For the text-containing cell, return its midpoint in [x, y] coordinate format. 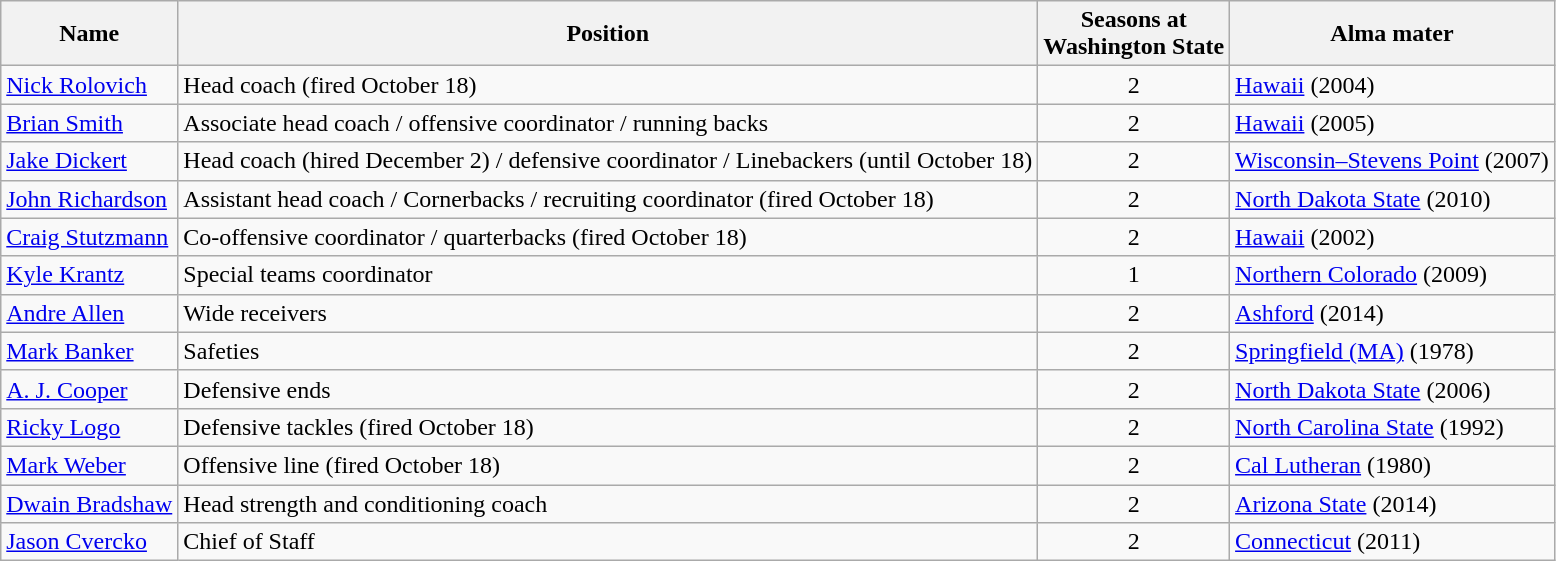
Dwain Bradshaw [90, 503]
Defensive tackles (fired October 18) [608, 427]
Head strength and conditioning coach [608, 503]
Springfield (MA) (1978) [1392, 351]
North Dakota State (2006) [1392, 389]
Seasons at Washington State [1134, 34]
Hawaii (2005) [1392, 123]
Nick Rolovich [90, 85]
Jake Dickert [90, 161]
Mark Weber [90, 465]
Co-offensive coordinator / quarterbacks (fired October 18) [608, 237]
Mark Banker [90, 351]
Associate head coach / offensive coordinator / running backs [608, 123]
Ashford (2014) [1392, 313]
Kyle Krantz [90, 275]
Wide receivers [608, 313]
Craig Stutzmann [90, 237]
Cal Lutheran (1980) [1392, 465]
Offensive line (fired October 18) [608, 465]
Alma mater [1392, 34]
Northern Colorado (2009) [1392, 275]
Hawaii (2004) [1392, 85]
Jason Cvercko [90, 542]
Name [90, 34]
Andre Allen [90, 313]
Arizona State (2014) [1392, 503]
Defensive ends [608, 389]
Head coach (fired October 18) [608, 85]
Chief of Staff [608, 542]
John Richardson [90, 199]
Safeties [608, 351]
A. J. Cooper [90, 389]
Head coach (hired December 2) / defensive coordinator / Linebackers (until October 18) [608, 161]
North Carolina State (1992) [1392, 427]
Ricky Logo [90, 427]
1 [1134, 275]
Assistant head coach / Cornerbacks / recruiting coordinator (fired October 18) [608, 199]
Brian Smith [90, 123]
Position [608, 34]
North Dakota State (2010) [1392, 199]
Wisconsin–Stevens Point (2007) [1392, 161]
Connecticut (2011) [1392, 542]
Hawaii (2002) [1392, 237]
Special teams coordinator [608, 275]
